Search for the cell housing the specified text and yield its [X, Y] center coordinate. 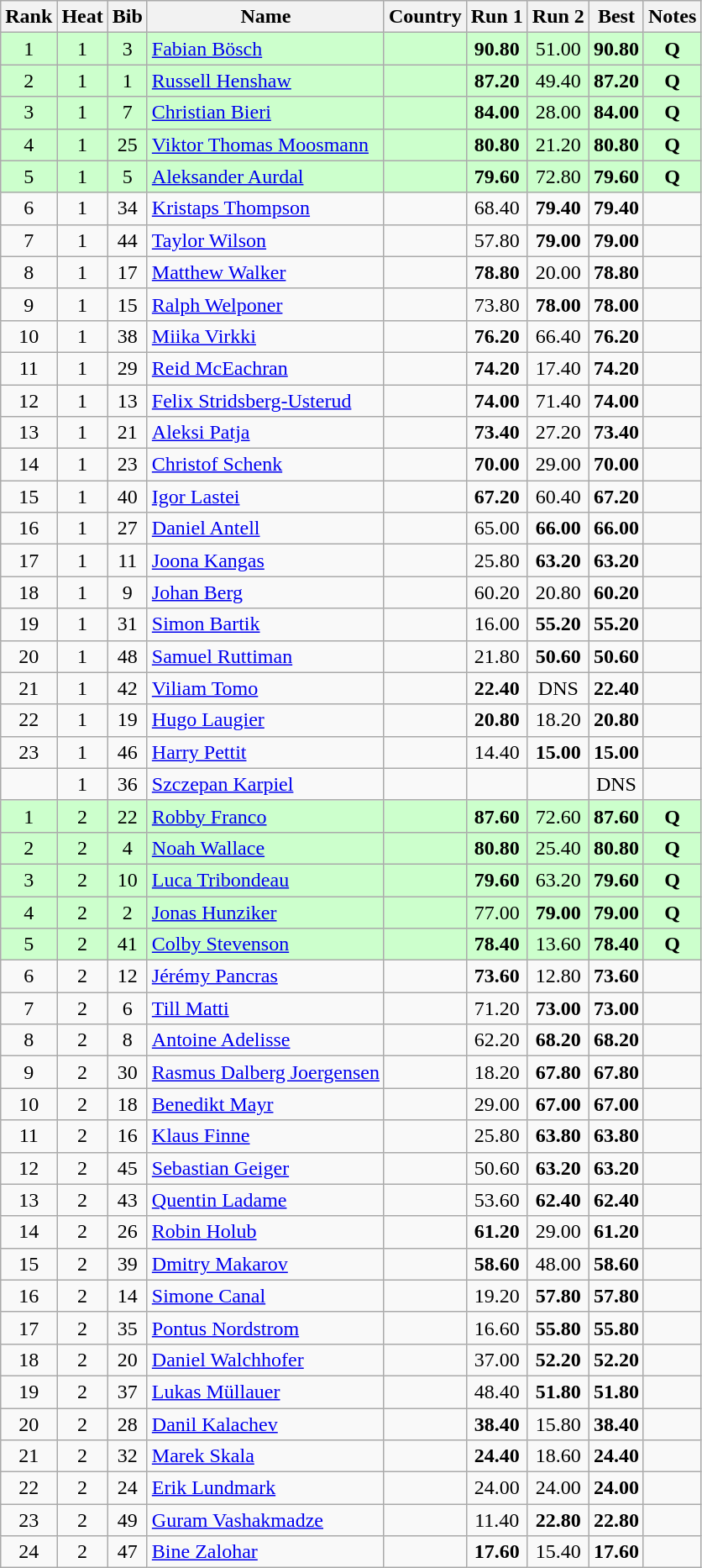
38 [128, 336]
Taylor Wilson [265, 240]
Ralph Welponer [265, 304]
Rasmus Dalberg Joergensen [265, 1072]
Joona Kangas [265, 560]
18.60 [558, 1456]
Samuel Ruttiman [265, 656]
Dmitry Makarov [265, 1264]
43 [128, 1200]
19.20 [497, 1296]
13.60 [558, 944]
12.80 [558, 976]
62.20 [497, 1040]
Simon Bartik [265, 624]
20.00 [558, 272]
Danil Kalachev [265, 1424]
Colby Stevenson [265, 944]
Kristaps Thompson [265, 208]
46 [128, 752]
26 [128, 1232]
Harry Pettit [265, 752]
65.00 [497, 529]
17.40 [558, 368]
Miika Virkki [265, 336]
Reid McEachran [265, 368]
Fabian Bösch [265, 49]
Noah Wallace [265, 848]
Johan Berg [265, 592]
Erik Lundmark [265, 1488]
Viktor Thomas Moosmann [265, 145]
Name [265, 17]
Klaus Finne [265, 1136]
72.80 [558, 176]
31 [128, 624]
40 [128, 497]
Szczepan Karpiel [265, 784]
71.40 [558, 401]
Hugo Laugier [265, 720]
49 [128, 1520]
Antoine Adelisse [265, 1040]
77.00 [497, 912]
Daniel Antell [265, 529]
51.00 [558, 49]
Marek Skala [265, 1456]
Quentin Ladame [265, 1200]
66.40 [558, 336]
Matthew Walker [265, 272]
60.40 [558, 497]
48 [128, 656]
42 [128, 688]
47 [128, 1552]
21.20 [558, 145]
Till Matti [265, 1008]
Run 1 [497, 17]
28.00 [558, 113]
Igor Lastei [265, 497]
Pontus Nordstrom [265, 1328]
Guram Vashakmadze [265, 1520]
39 [128, 1264]
Felix Stridsberg-Usterud [265, 401]
Aleksander Aurdal [265, 176]
Rank [29, 17]
15.80 [558, 1424]
Robin Holub [265, 1232]
Best [616, 17]
41 [128, 944]
21.80 [497, 656]
28 [128, 1424]
45 [128, 1168]
Luca Tribondeau [265, 880]
73.80 [497, 304]
53.60 [497, 1200]
Notes [672, 17]
71.20 [497, 1008]
Simone Canal [265, 1296]
48.40 [497, 1392]
16.00 [497, 624]
37.00 [497, 1360]
Jonas Hunziker [265, 912]
27 [128, 529]
48.00 [558, 1264]
30 [128, 1072]
72.60 [558, 816]
Lukas Müllauer [265, 1392]
Country [425, 17]
68.40 [497, 208]
15.40 [558, 1552]
44 [128, 240]
35 [128, 1328]
49.40 [558, 81]
Bib [128, 17]
Russell Henshaw [265, 81]
Heat [82, 17]
14.40 [497, 752]
Viliam Tomo [265, 688]
16.60 [497, 1328]
29 [128, 368]
25 [128, 145]
Christian Bieri [265, 113]
11.40 [497, 1520]
Sebastian Geiger [265, 1168]
Run 2 [558, 17]
36 [128, 784]
Daniel Walchhofer [265, 1360]
Jérémy Pancras [265, 976]
Aleksi Patja [265, 433]
Robby Franco [265, 816]
27.20 [558, 433]
Christof Schenk [265, 465]
37 [128, 1392]
34 [128, 208]
32 [128, 1456]
Benedikt Mayr [265, 1104]
Bine Zalohar [265, 1552]
25.40 [558, 848]
